Determine the [x, y] coordinate at the center of the cell enclosing the given text.  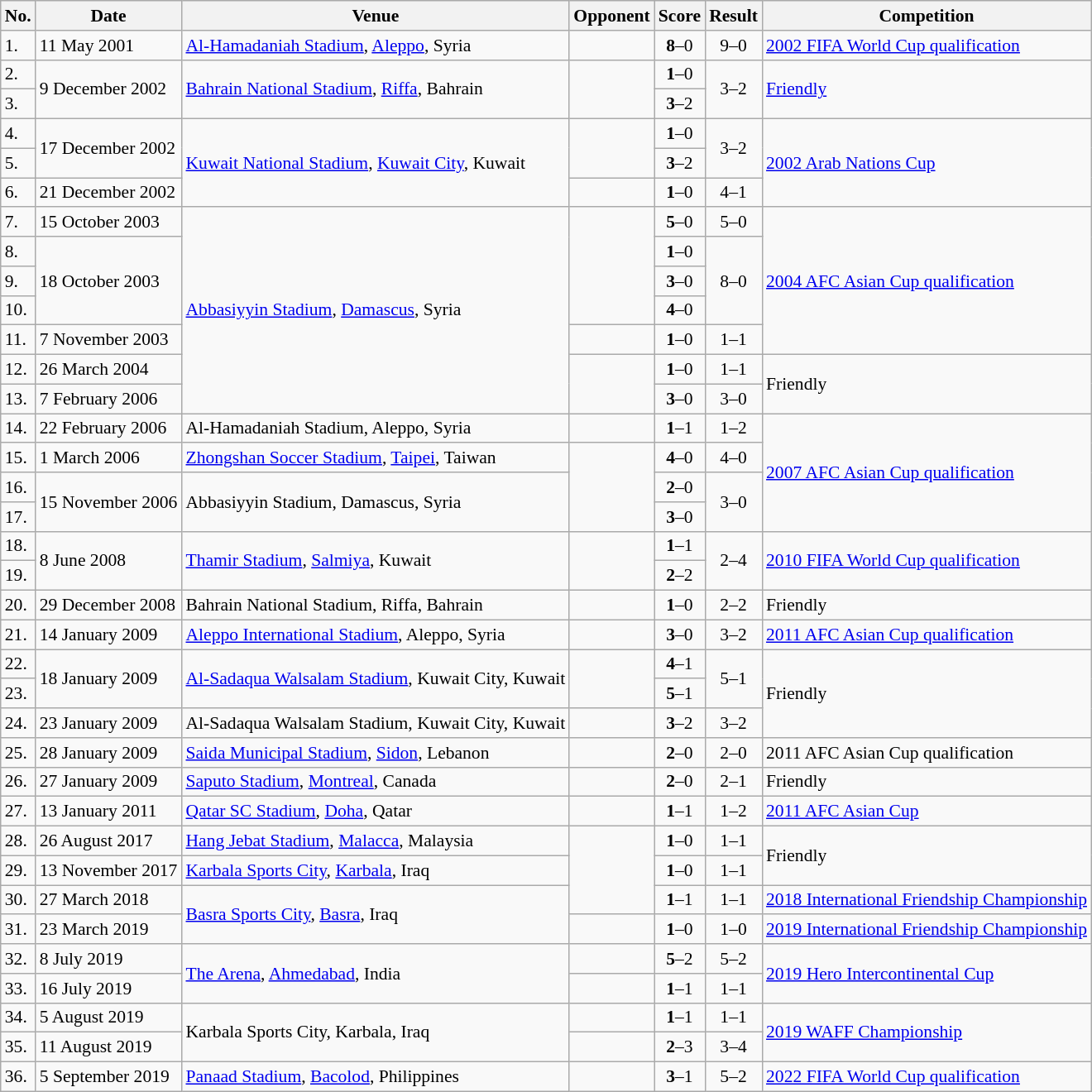
20. [18, 606]
35. [18, 1047]
27 January 2009 [109, 782]
27. [18, 812]
2019 WAFF Championship [927, 1032]
10. [18, 310]
4. [18, 134]
23. [18, 694]
2018 International Friendship Championship [927, 900]
Saputo Stadium, Montreal, Canada [376, 782]
2002 FIFA World Cup qualification [927, 45]
12. [18, 370]
1 March 2006 [109, 458]
Thamir Stadium, Salmiya, Kuwait [376, 561]
6. [18, 193]
29. [18, 870]
2007 AFC Asian Cup qualification [927, 472]
17. [18, 517]
5 September 2019 [109, 1077]
34. [18, 1018]
Qatar SC Stadium, Doha, Qatar [376, 812]
5. [18, 163]
8. [18, 251]
Venue [376, 16]
23 January 2009 [109, 723]
Date [109, 16]
26. [18, 782]
Aleppo International Stadium, Aleppo, Syria [376, 635]
13. [18, 399]
29 December 2008 [109, 606]
9 December 2002 [109, 89]
23 March 2019 [109, 930]
The Arena, Ahmedabad, India [376, 973]
7 February 2006 [109, 399]
Competition [927, 16]
7. [18, 223]
11. [18, 340]
2022 FIFA World Cup qualification [927, 1077]
Result [733, 16]
16 July 2019 [109, 989]
18. [18, 546]
11 August 2019 [109, 1047]
31. [18, 930]
22 February 2006 [109, 429]
13 January 2011 [109, 812]
2010 FIFA World Cup qualification [927, 561]
2. [18, 74]
22. [18, 664]
Saida Municipal Stadium, Sidon, Lebanon [376, 753]
36. [18, 1077]
28 January 2009 [109, 753]
19. [18, 576]
24. [18, 723]
1. [18, 45]
3–1 [680, 1077]
30. [18, 900]
9–0 [733, 45]
26 August 2017 [109, 841]
Zhongshan Soccer Stadium, Taipei, Taiwan [376, 458]
11 May 2001 [109, 45]
14 January 2009 [109, 635]
13 November 2017 [109, 870]
18 January 2009 [109, 678]
26 March 2004 [109, 370]
28. [18, 841]
2019 International Friendship Championship [927, 930]
9. [18, 281]
21. [18, 635]
3–4 [733, 1047]
Basra Sports City, Basra, Iraq [376, 915]
15. [18, 458]
Opponent [612, 16]
2019 Hero Intercontinental Cup [927, 973]
5 August 2019 [109, 1018]
2011 AFC Asian Cup [927, 812]
2–4 [733, 561]
25. [18, 753]
32. [18, 959]
2–1 [733, 782]
21 December 2002 [109, 193]
27 March 2018 [109, 900]
No. [18, 16]
33. [18, 989]
3. [18, 104]
Hang Jebat Stadium, Malacca, Malaysia [376, 841]
18 October 2003 [109, 281]
2–3 [680, 1047]
2002 Arab Nations Cup [927, 164]
8 June 2008 [109, 561]
15 November 2006 [109, 501]
8 July 2019 [109, 959]
Panaad Stadium, Bacolod, Philippines [376, 1077]
15 October 2003 [109, 223]
2004 AFC Asian Cup qualification [927, 281]
Score [680, 16]
16. [18, 487]
7 November 2003 [109, 340]
14. [18, 429]
17 December 2002 [109, 149]
Kuwait National Stadium, Kuwait City, Kuwait [376, 164]
